Detect which cell encompasses the target text, then output its (x, y) center coordinate. 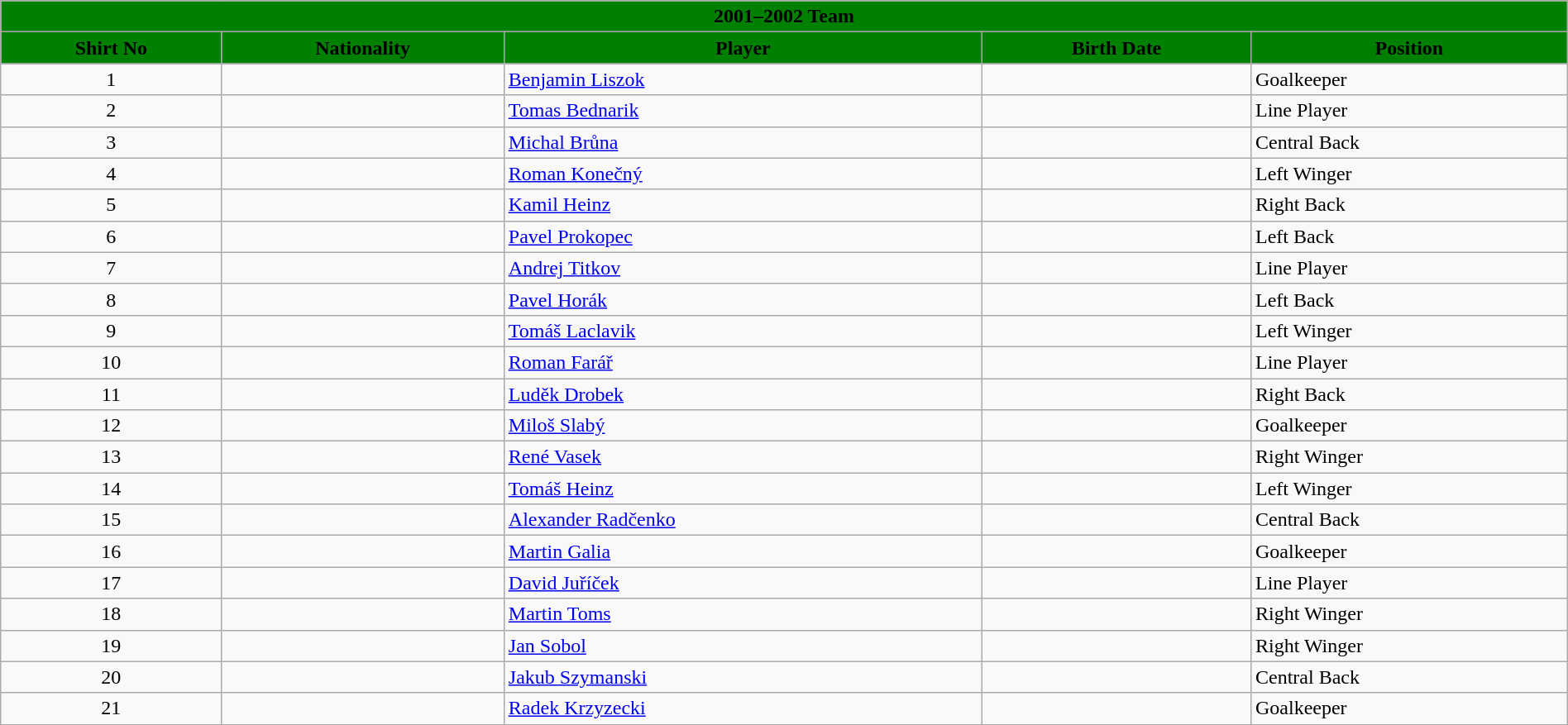
Martin Toms (743, 614)
Michal Brůna (743, 142)
20 (111, 677)
9 (111, 331)
12 (111, 426)
14 (111, 489)
21 (111, 708)
Pavel Horák (743, 299)
18 (111, 614)
Nationality (362, 48)
Luděk Drobek (743, 394)
Tomáš Heinz (743, 489)
19 (111, 646)
Alexander Radčenko (743, 520)
10 (111, 362)
Radek Krzyzecki (743, 708)
Birth Date (1116, 48)
17 (111, 583)
Jakub Szymanski (743, 677)
Jan Sobol (743, 646)
16 (111, 551)
Shirt No (111, 48)
1 (111, 79)
2001–2002 Team (784, 17)
15 (111, 520)
7 (111, 268)
Roman Konečný (743, 174)
Andrej Titkov (743, 268)
8 (111, 299)
Player (743, 48)
4 (111, 174)
6 (111, 236)
Tomáš Laclavik (743, 331)
13 (111, 457)
Pavel Prokopec (743, 236)
5 (111, 205)
Benjamin Liszok (743, 79)
Miloš Slabý (743, 426)
Roman Farář (743, 362)
Martin Galia (743, 551)
René Vasek (743, 457)
2 (111, 111)
Kamil Heinz (743, 205)
3 (111, 142)
11 (111, 394)
Tomas Bednarik (743, 111)
David Juříček (743, 583)
Position (1409, 48)
